From the cell containing the given text, extract its center point as (X, Y) coordinate. 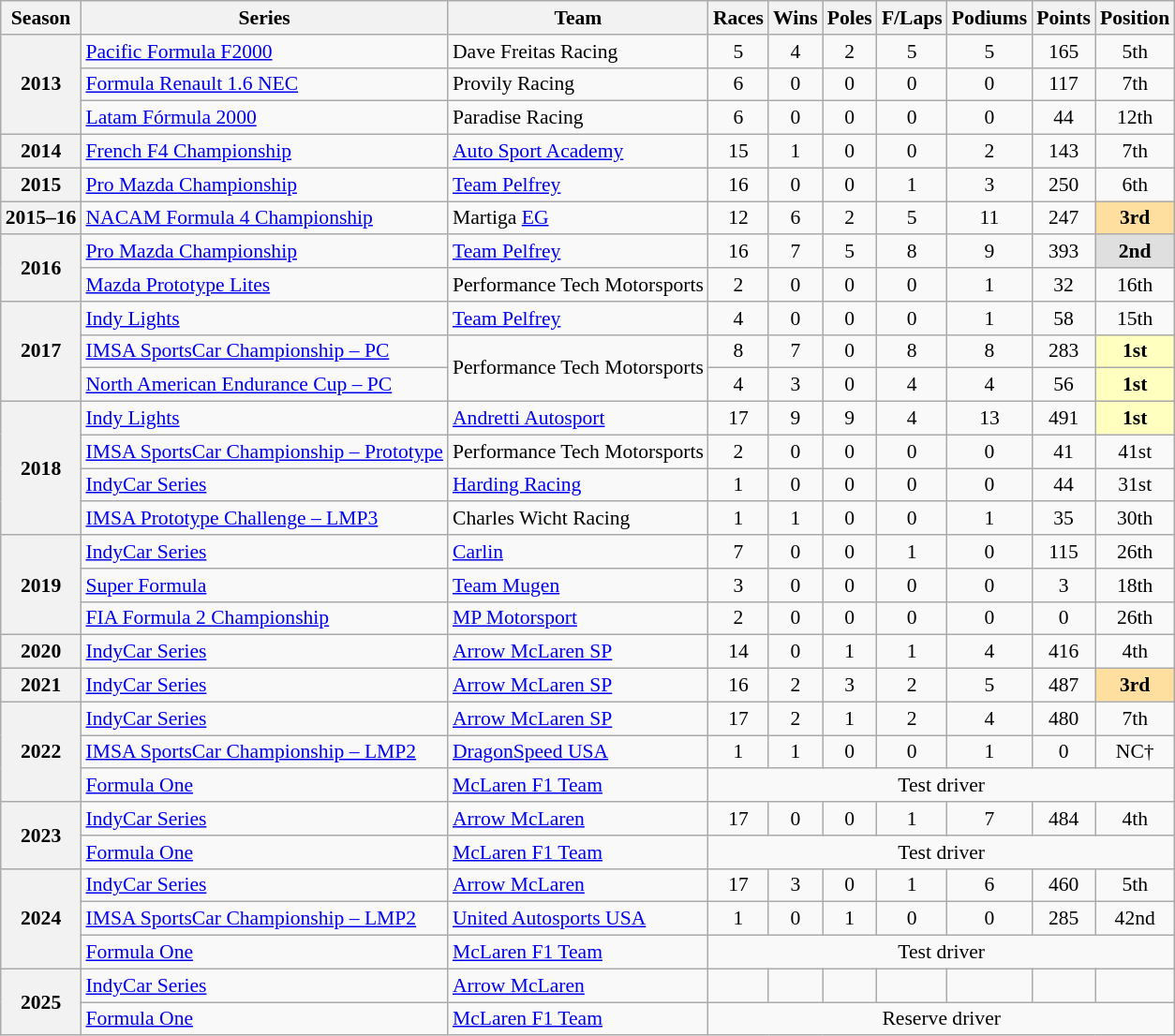
Team (578, 18)
IMSA SportsCar Championship – Prototype (264, 451)
North American Endurance Cup – PC (264, 385)
165 (1063, 52)
Team Mugen (578, 585)
283 (1063, 351)
393 (1063, 252)
56 (1063, 385)
Races (738, 18)
58 (1063, 318)
14 (738, 652)
Latam Fórmula 2000 (264, 118)
15th (1135, 318)
2016 (41, 268)
2022 (41, 751)
18th (1135, 585)
2017 (41, 352)
F/Laps (913, 18)
2015–16 (41, 218)
13 (989, 419)
285 (1063, 919)
Formula Renault 1.6 NEC (264, 84)
11 (989, 218)
460 (1063, 885)
491 (1063, 419)
IMSA SportsCar Championship – PC (264, 351)
15 (738, 152)
Reserve driver (942, 1019)
480 (1063, 718)
NACAM Formula 4 Championship (264, 218)
2015 (41, 185)
DragonSpeed USA (578, 752)
41st (1135, 451)
Season (41, 18)
115 (1063, 552)
Paradise Racing (578, 118)
Super Formula (264, 585)
2020 (41, 652)
2021 (41, 686)
Provily Racing (578, 84)
2013 (41, 84)
Harding Racing (578, 485)
416 (1063, 652)
Series (264, 18)
32 (1063, 285)
16th (1135, 285)
Carlin (578, 552)
31st (1135, 485)
250 (1063, 185)
2023 (41, 836)
Mazda Prototype Lites (264, 285)
6th (1135, 185)
Andretti Autosport (578, 419)
12th (1135, 118)
247 (1063, 218)
Poles (850, 18)
2nd (1135, 252)
IMSA Prototype Challenge – LMP3 (264, 519)
2024 (41, 918)
484 (1063, 819)
Dave Freitas Racing (578, 52)
Podiums (989, 18)
MP Motorsport (578, 618)
NC† (1135, 752)
Auto Sport Academy (578, 152)
Martiga EG (578, 218)
2014 (41, 152)
35 (1063, 519)
12 (738, 218)
2019 (41, 585)
Points (1063, 18)
41 (1063, 451)
30th (1135, 519)
2018 (41, 468)
French F4 Championship (264, 152)
FIA Formula 2 Championship (264, 618)
2025 (41, 1002)
487 (1063, 686)
Pacific Formula F2000 (264, 52)
Wins (796, 18)
United Autosports USA (578, 919)
42nd (1135, 919)
143 (1063, 152)
117 (1063, 84)
Position (1135, 18)
Charles Wicht Racing (578, 519)
